Detect which cell encompasses the target text, then output its (X, Y) center coordinate. 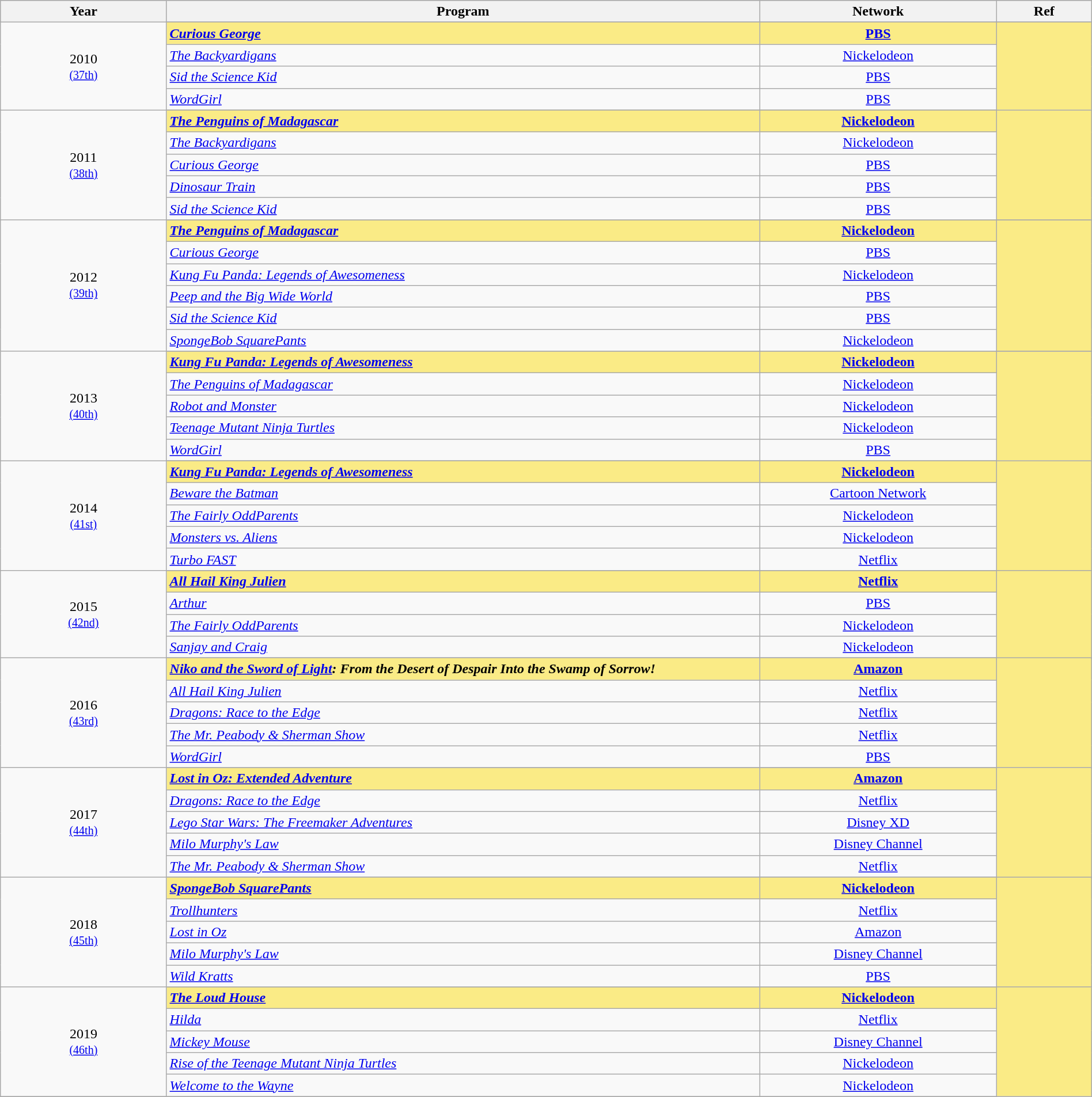
2019 (46th) (84, 1042)
Wild Kratts (463, 976)
2017 (44th) (84, 822)
Disney XD (878, 822)
Lost in Oz (463, 932)
Sanjay and Craig (463, 647)
Year (84, 12)
Robot and Monster (463, 406)
Turbo FAST (463, 559)
2013 (40th) (84, 406)
Monsters vs. Aliens (463, 537)
Arthur (463, 603)
Niko and the Sword of Light: From the Desert of Despair Into the Swamp of Sorrow! (463, 669)
Program (463, 12)
Cartoon Network (878, 494)
2015 (42nd) (84, 614)
Rise of the Teenage Mutant Ninja Turtles (463, 1064)
2011 (38th) (84, 165)
Hilda (463, 1020)
2016 (43rd) (84, 713)
2014 (41st) (84, 515)
Beware the Batman (463, 494)
The Loud House (463, 998)
Welcome to the Wayne (463, 1085)
2010 (37th) (84, 66)
Mickey Mouse (463, 1042)
Teenage Mutant Ninja Turtles (463, 428)
Network (878, 12)
2018 (45th) (84, 932)
Trollhunters (463, 910)
Lost in Oz: Extended Adventure (463, 779)
Dinosaur Train (463, 187)
Ref (1044, 12)
Lego Star Wars: The Freemaker Adventures (463, 822)
2012 (39th) (84, 285)
Peep and the Big Wide World (463, 297)
